Scan for the cell matching the given text and deliver its (X, Y) coordinate at center. 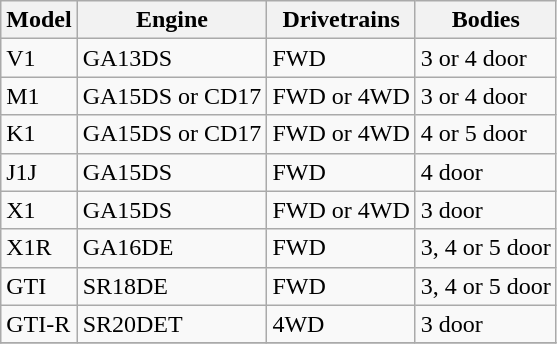
Bodies (486, 20)
4WD (341, 324)
Model (39, 20)
GTI-R (39, 324)
V1 (39, 58)
4 door (486, 172)
X1R (39, 248)
M1 (39, 96)
SR18DE (172, 286)
GA13DS (172, 58)
4 or 5 door (486, 134)
SR20DET (172, 324)
Engine (172, 20)
J1J (39, 172)
GTI (39, 286)
Drivetrains (341, 20)
K1 (39, 134)
X1 (39, 210)
GA16DE (172, 248)
